Locate the cell with the specified text and output its [X, Y] center coordinate. 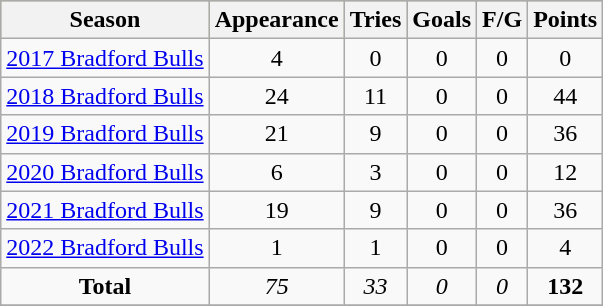
2019 Bradford Bulls [105, 134]
6 [276, 172]
Goals [442, 20]
Season [105, 20]
2021 Bradford Bulls [105, 210]
33 [376, 286]
Tries [376, 20]
12 [566, 172]
2017 Bradford Bulls [105, 58]
132 [566, 286]
21 [276, 134]
Total [105, 286]
2018 Bradford Bulls [105, 96]
2022 Bradford Bulls [105, 248]
75 [276, 286]
F/G [502, 20]
11 [376, 96]
44 [566, 96]
24 [276, 96]
2020 Bradford Bulls [105, 172]
19 [276, 210]
Points [566, 20]
Appearance [276, 20]
3 [376, 172]
